From the cell containing the given text, extract its center point as [X, Y] coordinate. 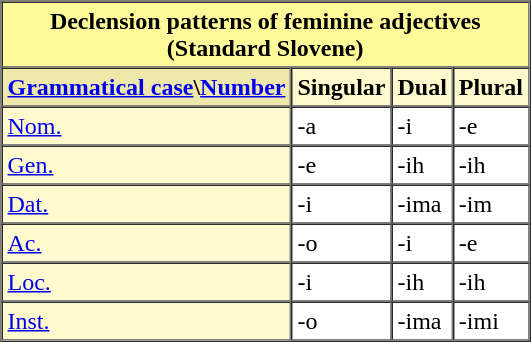
Loc. [147, 282]
-a [341, 126]
Dat. [147, 204]
Dual [422, 88]
Declension patterns of feminine adjectives(Standard Slovene) [266, 35]
Plural [491, 88]
-im [491, 204]
Gen. [147, 166]
Singular [341, 88]
Inst. [147, 322]
Grammatical case\Number [147, 88]
Ac. [147, 244]
-imi [491, 322]
Nom. [147, 126]
